Search for the cell housing the specified text and yield its (x, y) center coordinate. 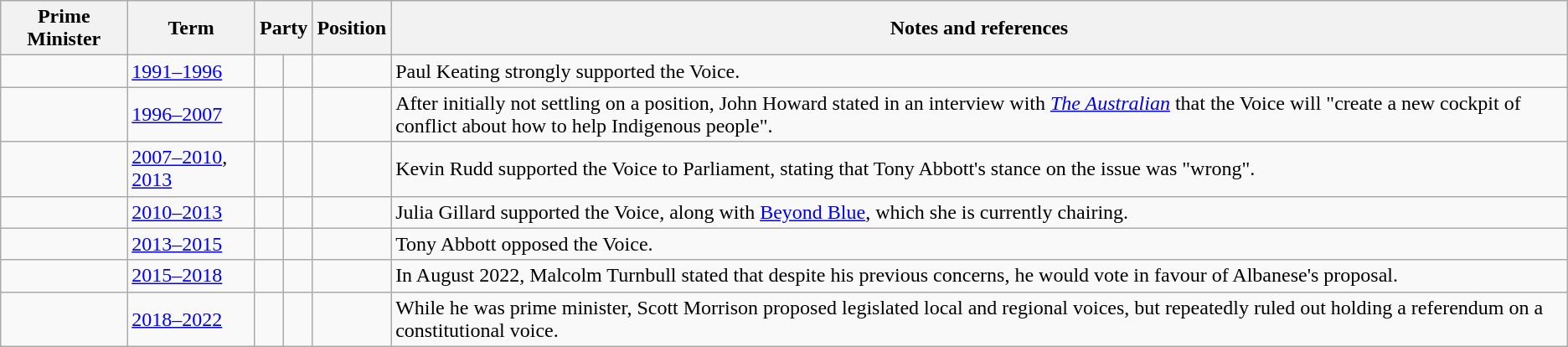
Kevin Rudd supported the Voice to Parliament, stating that Tony Abbott's stance on the issue was "wrong". (980, 169)
Prime Minister (64, 28)
2018–2022 (191, 319)
2007–2010, 2013 (191, 169)
Position (352, 28)
2013–2015 (191, 244)
Term (191, 28)
1996–2007 (191, 114)
Julia Gillard supported the Voice, along with Beyond Blue, which she is currently chairing. (980, 212)
Notes and references (980, 28)
1991–1996 (191, 71)
In August 2022, Malcolm Turnbull stated that despite his previous concerns, he would vote in favour of Albanese's proposal. (980, 276)
Party (283, 28)
2010–2013 (191, 212)
2015–2018 (191, 276)
Tony Abbott opposed the Voice. (980, 244)
Paul Keating strongly supported the Voice. (980, 71)
